Search for the cell housing the specified text and yield its (x, y) center coordinate. 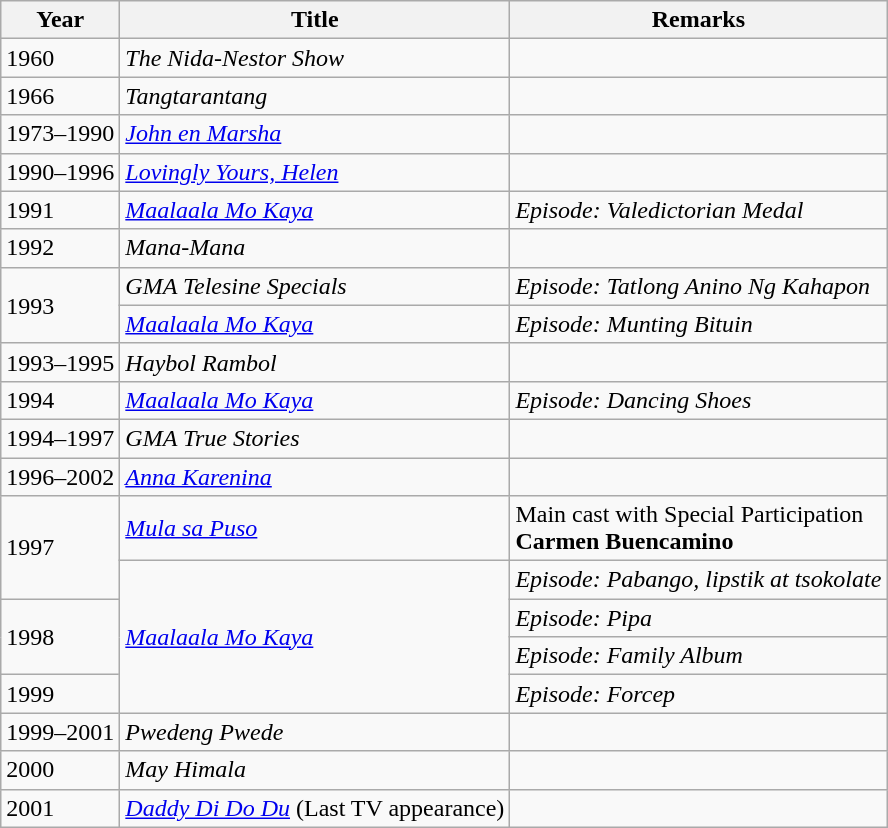
GMA Telesine Specials (315, 286)
1966 (60, 96)
1991 (60, 210)
Title (315, 20)
1999–2001 (60, 732)
Haybol Rambol (315, 362)
Anna Karenina (315, 477)
Daddy Di Do Du (Last TV appearance) (315, 808)
Episode: Valedictorian Medal (698, 210)
1993–1995 (60, 362)
1990–1996 (60, 172)
Episode: Munting Bituin (698, 324)
1992 (60, 248)
1993 (60, 305)
Mana-Mana (315, 248)
Pwedeng Pwede (315, 732)
The Nida-Nestor Show (315, 58)
GMA True Stories (315, 438)
Episode: Forcep (698, 694)
Episode: Pipa (698, 618)
Year (60, 20)
Episode: Tatlong Anino Ng Kahapon (698, 286)
2001 (60, 808)
1998 (60, 637)
Episode: Dancing Shoes (698, 400)
1973–1990 (60, 134)
1996–2002 (60, 477)
Mula sa Puso (315, 528)
Remarks (698, 20)
Main cast with Special ParticipationCarmen Buencamino (698, 528)
1999 (60, 694)
1960 (60, 58)
1997 (60, 548)
1994 (60, 400)
Lovingly Yours, Helen (315, 172)
2000 (60, 770)
May Himala (315, 770)
Episode: Family Album (698, 656)
Tangtarantang (315, 96)
1994–1997 (60, 438)
John en Marsha (315, 134)
Episode: Pabango, lipstik at tsokolate (698, 580)
